Return the [x, y] coordinate for the center point of the cell that contains the specified text.  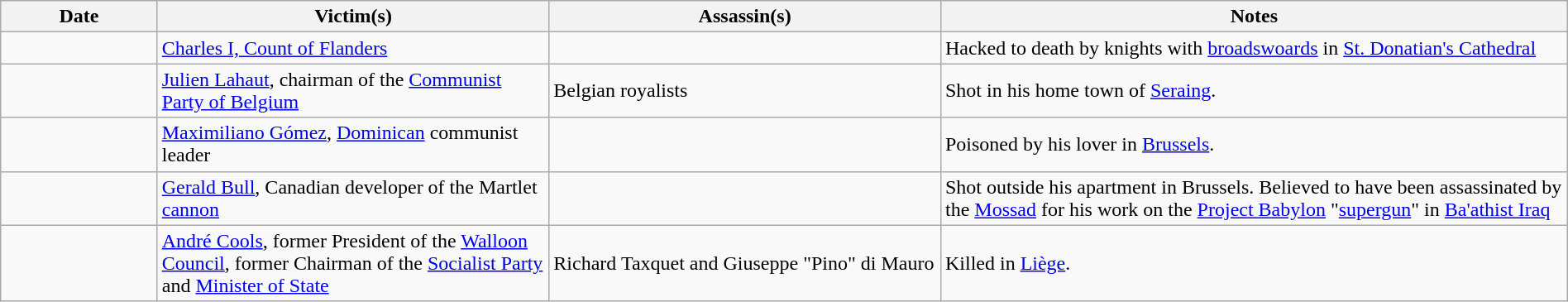
Richard Taxquet and Giuseppe "Pino" di Mauro [745, 263]
Julien Lahaut, chairman of the Communist Party of Belgium [353, 91]
Poisoned by his lover in Brussels. [1254, 144]
Charles I, Count of Flanders [353, 48]
Victim(s) [353, 17]
André Cools, former President of the Walloon Council, former Chairman of the Socialist Party and Minister of State [353, 263]
Assassin(s) [745, 17]
Maximiliano Gómez, Dominican communist leader [353, 144]
Shot in his home town of Seraing. [1254, 91]
Date [79, 17]
Hacked to death by knights with broadswoards in St. Donatian's Cathedral [1254, 48]
Belgian royalists [745, 91]
Gerald Bull, Canadian developer of the Martlet cannon [353, 199]
Killed in Liège. [1254, 263]
Notes [1254, 17]
